Search for the cell housing the specified text and yield its (x, y) center coordinate. 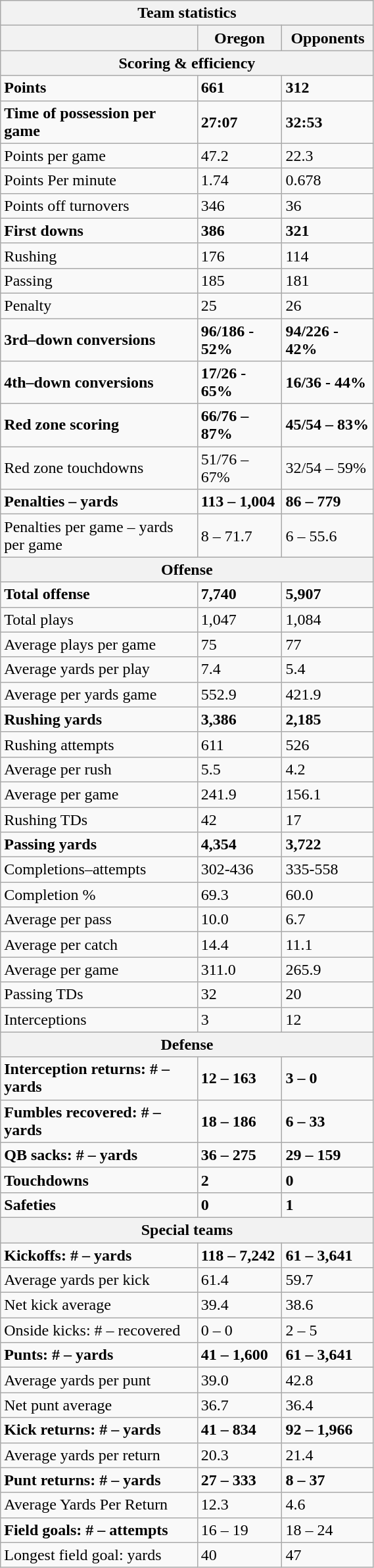
5.5 (239, 769)
Average Yards Per Return (99, 1505)
Completion % (99, 895)
8 – 37 (327, 1480)
114 (327, 256)
47 (327, 1555)
Rushing TDs (99, 819)
Team statistics (187, 13)
75 (239, 644)
25 (239, 305)
16 – 19 (239, 1530)
17 (327, 819)
6.7 (327, 920)
156.1 (327, 794)
Completions–attempts (99, 870)
10.0 (239, 920)
Points (99, 88)
Time of possession per game (99, 122)
386 (239, 231)
611 (239, 744)
661 (239, 88)
First downs (99, 231)
20.3 (239, 1455)
185 (239, 280)
Rushing yards (99, 719)
14.4 (239, 945)
1.74 (239, 181)
Net punt average (99, 1405)
311.0 (239, 970)
Oregon (239, 38)
Total plays (99, 619)
27:07 (239, 122)
41 – 1,600 (239, 1355)
Kickoffs: # – yards (99, 1255)
Points per game (99, 156)
92 – 1,966 (327, 1430)
77 (327, 644)
265.9 (327, 970)
4.6 (327, 1505)
36 – 275 (239, 1155)
Average yards per return (99, 1455)
Passing yards (99, 845)
6 – 33 (327, 1121)
39.0 (239, 1380)
241.9 (239, 794)
17/26 - 65% (239, 382)
38.6 (327, 1305)
118 – 7,242 (239, 1255)
4.2 (327, 769)
22.3 (327, 156)
29 – 159 (327, 1155)
18 – 186 (239, 1121)
113 – 1,004 (239, 502)
Scoring & efficiency (187, 63)
86 – 779 (327, 502)
39.4 (239, 1305)
3rd–down conversions (99, 339)
51/76 – 67% (239, 468)
Punt returns: # – yards (99, 1480)
Points off turnovers (99, 206)
Rushing attempts (99, 744)
Penalty (99, 305)
Average yards per play (99, 669)
Safeties (99, 1205)
Average yards per kick (99, 1280)
Average yards per punt (99, 1380)
Average plays per game (99, 644)
Average per catch (99, 945)
3,386 (239, 719)
3 (239, 1019)
1 (327, 1205)
Average per rush (99, 769)
42 (239, 819)
335-558 (327, 870)
96/186 - 52% (239, 339)
18 – 24 (327, 1530)
4th–down conversions (99, 382)
7,740 (239, 594)
12 – 163 (239, 1079)
Onside kicks: # – recovered (99, 1330)
0.678 (327, 181)
32 (239, 995)
2,185 (327, 719)
Rushing (99, 256)
Net kick average (99, 1305)
3,722 (327, 845)
60.0 (327, 895)
45/54 – 83% (327, 426)
6 – 55.6 (327, 536)
346 (239, 206)
Average per yards game (99, 694)
36 (327, 206)
Field goals: # – attempts (99, 1530)
176 (239, 256)
1,047 (239, 619)
11.1 (327, 945)
Fumbles recovered: # – yards (99, 1121)
8 – 71.7 (239, 536)
Passing (99, 280)
Points Per minute (99, 181)
5.4 (327, 669)
66/76 – 87% (239, 426)
Interceptions (99, 1019)
Penalties – yards (99, 502)
12 (327, 1019)
32/54 – 59% (327, 468)
27 – 333 (239, 1480)
Touchdowns (99, 1180)
Offense (187, 570)
40 (239, 1555)
Passing TDs (99, 995)
421.9 (327, 694)
42.8 (327, 1380)
Red zone scoring (99, 426)
94/226 - 42% (327, 339)
1,084 (327, 619)
4,354 (239, 845)
61.4 (239, 1280)
321 (327, 231)
181 (327, 280)
Opponents (327, 38)
59.7 (327, 1280)
Defense (187, 1044)
Kick returns: # – yards (99, 1430)
2 (239, 1180)
312 (327, 88)
16/36 - 44% (327, 382)
36.7 (239, 1405)
3 – 0 (327, 1079)
Red zone touchdowns (99, 468)
Average per pass (99, 920)
7.4 (239, 669)
302-436 (239, 870)
QB sacks: # – yards (99, 1155)
41 – 834 (239, 1430)
552.9 (239, 694)
32:53 (327, 122)
69.3 (239, 895)
21.4 (327, 1455)
20 (327, 995)
47.2 (239, 156)
Punts: # – yards (99, 1355)
Interception returns: # – yards (99, 1079)
2 – 5 (327, 1330)
36.4 (327, 1405)
12.3 (239, 1505)
26 (327, 305)
Longest field goal: yards (99, 1555)
Special teams (187, 1230)
5,907 (327, 594)
Penalties per game – yards per game (99, 536)
526 (327, 744)
0 – 0 (239, 1330)
Total offense (99, 594)
